Detect which cell encompasses the target text, then output its (x, y) center coordinate. 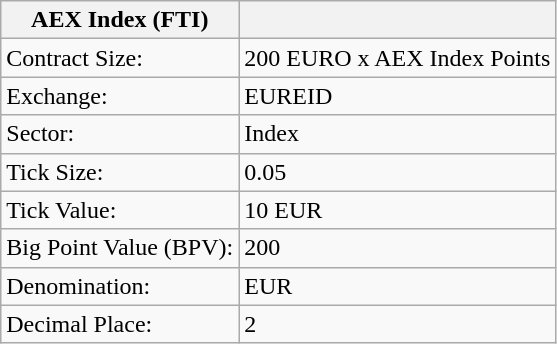
2 (398, 324)
Contract Size: (120, 58)
EUR (398, 286)
AEX Index (FTI) (120, 20)
0.05 (398, 172)
Sector: (120, 134)
Index (398, 134)
Tick Value: (120, 210)
200 EURO x AEX Index Points (398, 58)
200 (398, 248)
Big Point Value (BPV): (120, 248)
EUREID (398, 96)
10 EUR (398, 210)
Tick Size: (120, 172)
Decimal Place: (120, 324)
Denomination: (120, 286)
Exchange: (120, 96)
